Search for the cell housing the specified text and yield its [x, y] center coordinate. 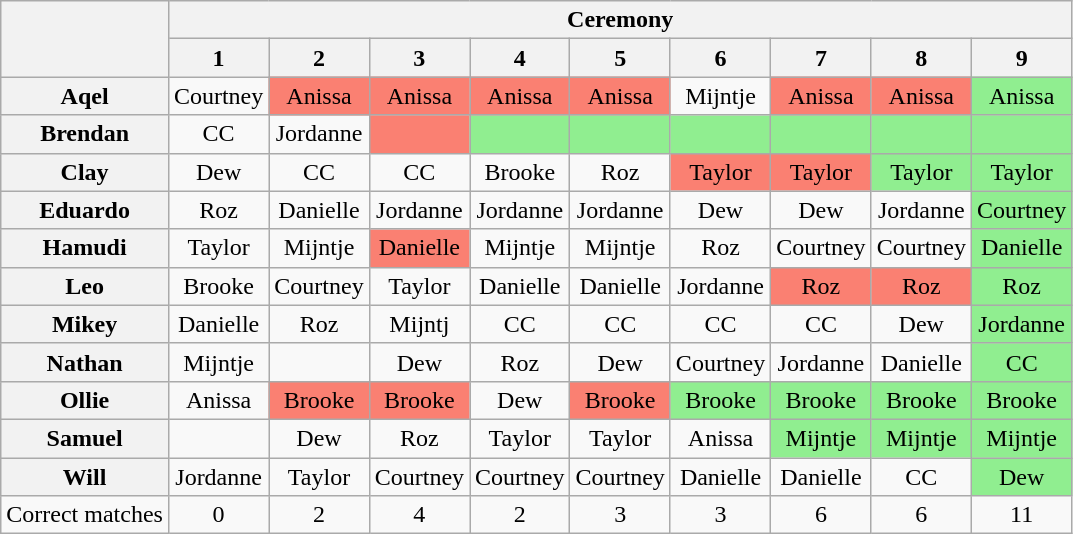
Clay [85, 172]
8 [921, 58]
Mikey [85, 324]
Correct matches [85, 515]
1 [218, 58]
Eduardo [85, 210]
Aqel [85, 96]
Mijntj [419, 324]
0 [218, 515]
Hamudi [85, 248]
11 [1021, 515]
Will [85, 477]
Leo [85, 286]
9 [1021, 58]
Ollie [85, 400]
5 [620, 58]
7 [821, 58]
Brendan [85, 134]
Samuel [85, 438]
Ceremony [620, 20]
Nathan [85, 362]
